Output the [x, y] coordinate of the center of the cell containing the given text.  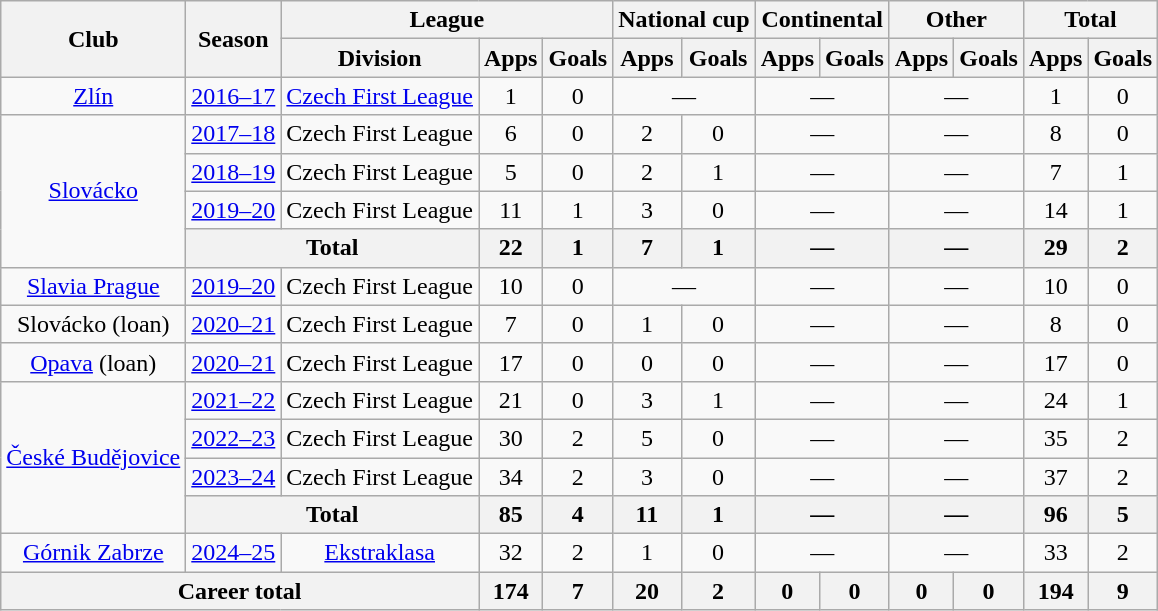
30 [510, 438]
League [447, 20]
České Budějovice [94, 457]
2017–18 [234, 134]
2016–17 [234, 96]
20 [647, 591]
Zlín [94, 96]
24 [1055, 400]
21 [510, 400]
Other [956, 20]
2023–24 [234, 477]
Season [234, 39]
22 [510, 248]
6 [510, 134]
29 [1055, 248]
Division [380, 58]
Continental [822, 20]
Górnik Zabrze [94, 553]
2022–23 [234, 438]
32 [510, 553]
Career total [240, 591]
2018–19 [234, 172]
Slovácko (loan) [94, 324]
9 [1123, 591]
37 [1055, 477]
14 [1055, 210]
174 [510, 591]
Slavia Prague [94, 286]
85 [510, 515]
2024–25 [234, 553]
96 [1055, 515]
Ekstraklasa [380, 553]
Club [94, 39]
35 [1055, 438]
34 [510, 477]
Opava (loan) [94, 362]
194 [1055, 591]
2021–22 [234, 400]
National cup [684, 20]
Slovácko [94, 191]
33 [1055, 553]
4 [578, 515]
